Identify which cell holds the provided text, then report its (X, Y) central coordinate. 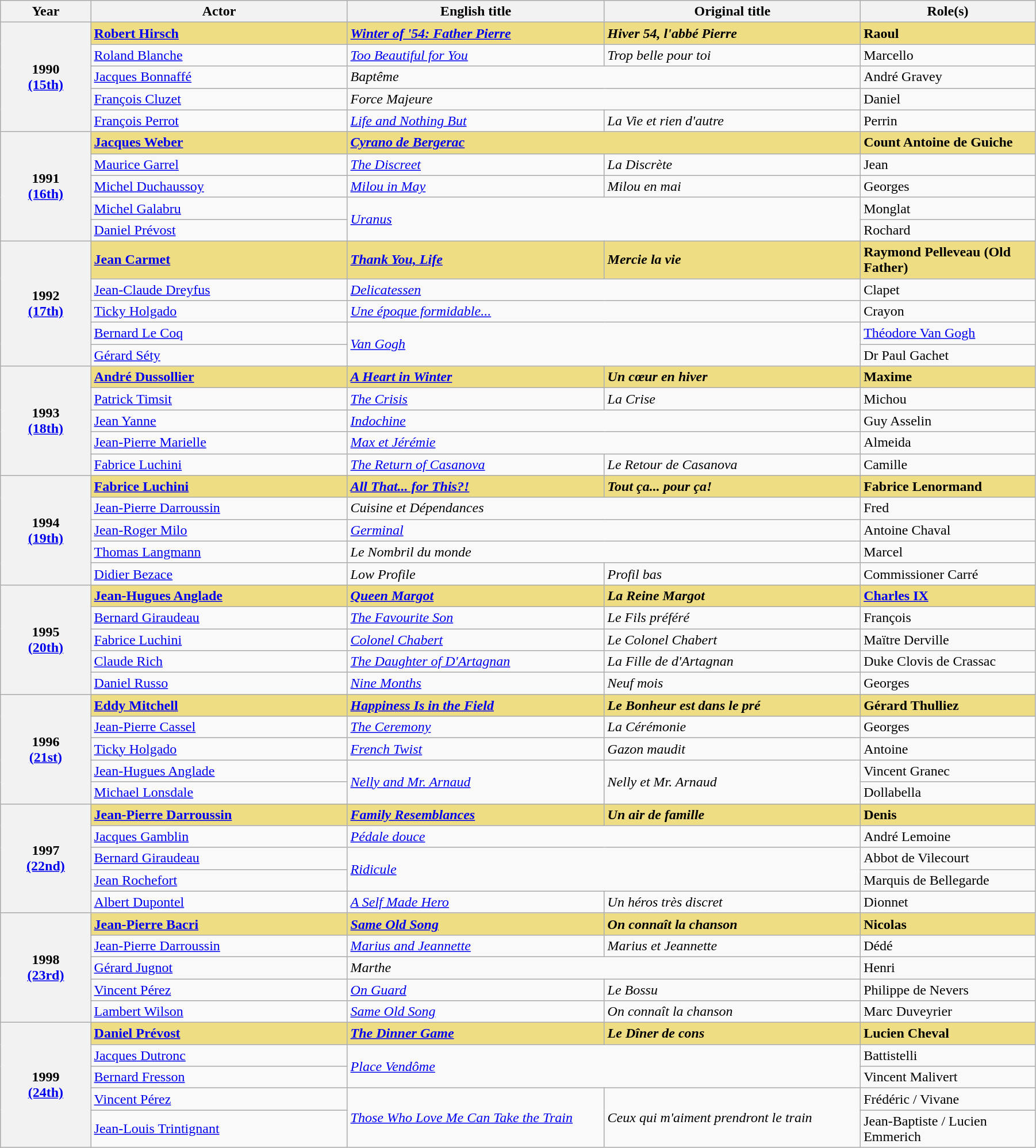
Guy Asselin (948, 421)
Daniel Russo (219, 684)
1992(17th) (46, 304)
La Crise (732, 399)
Happiness Is in the Field (476, 705)
Profil bas (732, 574)
The Dinner Game (476, 1034)
The Discreet (476, 164)
La Vie et rien d'autre (732, 121)
Un héros très discret (732, 902)
Fred (948, 508)
Almeida (948, 443)
Marc Duveyrier (948, 1012)
Milou en mai (732, 186)
Marcello (948, 55)
Le Retour de Casanova (732, 464)
Un cœur en hiver (732, 377)
Jacques Dutronc (219, 1055)
Crayon (948, 312)
Denis (948, 815)
Michael Lonsdale (219, 793)
All That... for This?! (476, 486)
Those Who Love Me Can Take the Train (476, 1118)
Life and Nothing But (476, 121)
Jean Yanne (219, 421)
Uranus (604, 219)
1994(19th) (46, 530)
Michel Duchaussoy (219, 186)
The Crisis (476, 399)
Un air de famille (732, 815)
Dédé (948, 946)
Gérard Séty (219, 355)
Jacques Gamblin (219, 836)
Baptême (604, 77)
Maurice Garrel (219, 164)
The Favourite Son (476, 617)
A Self Made Hero (476, 902)
Force Majeure (604, 99)
Michou (948, 399)
Mercie la vie (732, 260)
Family Resemblances (476, 815)
English title (476, 11)
Cuisine et Dépendances (604, 508)
1999(24th) (46, 1085)
1993(18th) (46, 421)
Jean Carmet (219, 260)
Nine Months (476, 684)
La Fille de d'Artagnan (732, 662)
Frédéric / Vivane (948, 1099)
Michel Galabru (219, 208)
Ceux qui m'aiment prendront le train (732, 1118)
Didier Bezace (219, 574)
Trop belle pour toi (732, 55)
Raymond Pelleveau (Old Father) (948, 260)
The Return of Casanova (476, 464)
Queen Margot (476, 596)
Jean-Roger Milo (219, 530)
A Heart in Winter (476, 377)
Van Gogh (604, 344)
Maxime (948, 377)
Milou in May (476, 186)
Marcel (948, 552)
Une époque formidable... (604, 312)
Jacques Bonnaffé (219, 77)
Jean-Baptiste / Lucien Emmerich (948, 1129)
Charles IX (948, 596)
1991(16th) (46, 186)
Le Fils préféré (732, 617)
Maïtre Derville (948, 640)
Neuf mois (732, 684)
Perrin (948, 121)
Lambert Wilson (219, 1012)
Jean-Pierre Cassel (219, 727)
Philippe de Nevers (948, 989)
Marius and Jeannette (476, 946)
Le Bonheur est dans le pré (732, 705)
Commissioner Carré (948, 574)
Le Nombril du monde (604, 552)
Marthe (604, 967)
Antoine (948, 749)
1998(23rd) (46, 967)
Nelly and Mr. Arnaud (476, 782)
Tout ça... pour ça! (732, 486)
Camille (948, 464)
Albert Dupontel (219, 902)
Eddy Mitchell (219, 705)
Max et Jérémie (604, 443)
Bernard Fresson (219, 1077)
Jacques Weber (219, 143)
François (948, 617)
Winter of '54: Father Pierre (476, 33)
Cyrano de Bergerac (604, 143)
Marquis de Bellegarde (948, 880)
Hiver 54, l'abbé Pierre (732, 33)
1990(15th) (46, 77)
Actor (219, 11)
Low Profile (476, 574)
Clapet (948, 289)
La Reine Margot (732, 596)
1995(20th) (46, 639)
Original title (732, 11)
Thank You, Life (476, 260)
Jean-Pierre Bacri (219, 924)
Dionnet (948, 902)
Count Antoine de Guiche (948, 143)
French Twist (476, 749)
Monglat (948, 208)
1997(22nd) (46, 858)
La Discrète (732, 164)
Abbot de Vilecourt (948, 858)
La Cérémonie (732, 727)
André Lemoine (948, 836)
Bernard Le Coq (219, 333)
The Ceremony (476, 727)
Henri (948, 967)
André Gravey (948, 77)
Marius et Jeannette (732, 946)
Le Dîner de cons (732, 1034)
Jean-Claude Dreyfus (219, 289)
Gazon maudit (732, 749)
Le Colonel Chabert (732, 640)
Thomas Langmann (219, 552)
Year (46, 11)
1996(21st) (46, 749)
Dr Paul Gachet (948, 355)
Too Beautiful for You (476, 55)
Colonel Chabert (476, 640)
Claude Rich (219, 662)
Gérard Jugnot (219, 967)
Place Vendôme (604, 1066)
Daniel (948, 99)
Fabrice Lenormand (948, 486)
Jean-Louis Trintignant (219, 1129)
Jean (948, 164)
Nelly et Mr. Arnaud (732, 782)
Dollabella (948, 793)
Nicolas (948, 924)
Lucien Cheval (948, 1034)
François Perrot (219, 121)
Germinal (604, 530)
Jean-Pierre Marielle (219, 443)
Role(s) (948, 11)
Vincent Granec (948, 771)
The Daughter of D'Artagnan (476, 662)
Jean Rochefort (219, 880)
Le Bossu (732, 989)
Théodore Van Gogh (948, 333)
André Dussollier (219, 377)
Rochard (948, 230)
Patrick Timsit (219, 399)
On Guard (476, 989)
Gérard Thulliez (948, 705)
Indochine (604, 421)
Raoul (948, 33)
Delicatessen (604, 289)
Vincent Malivert (948, 1077)
Robert Hirsch (219, 33)
Battistelli (948, 1055)
Antoine Chaval (948, 530)
Ridicule (604, 869)
Roland Blanche (219, 55)
Pédale douce (604, 836)
Duke Clovis de Crassac (948, 662)
François Cluzet (219, 99)
